Find where the given text appears and provide that cell's center as (X, Y) coordinate. 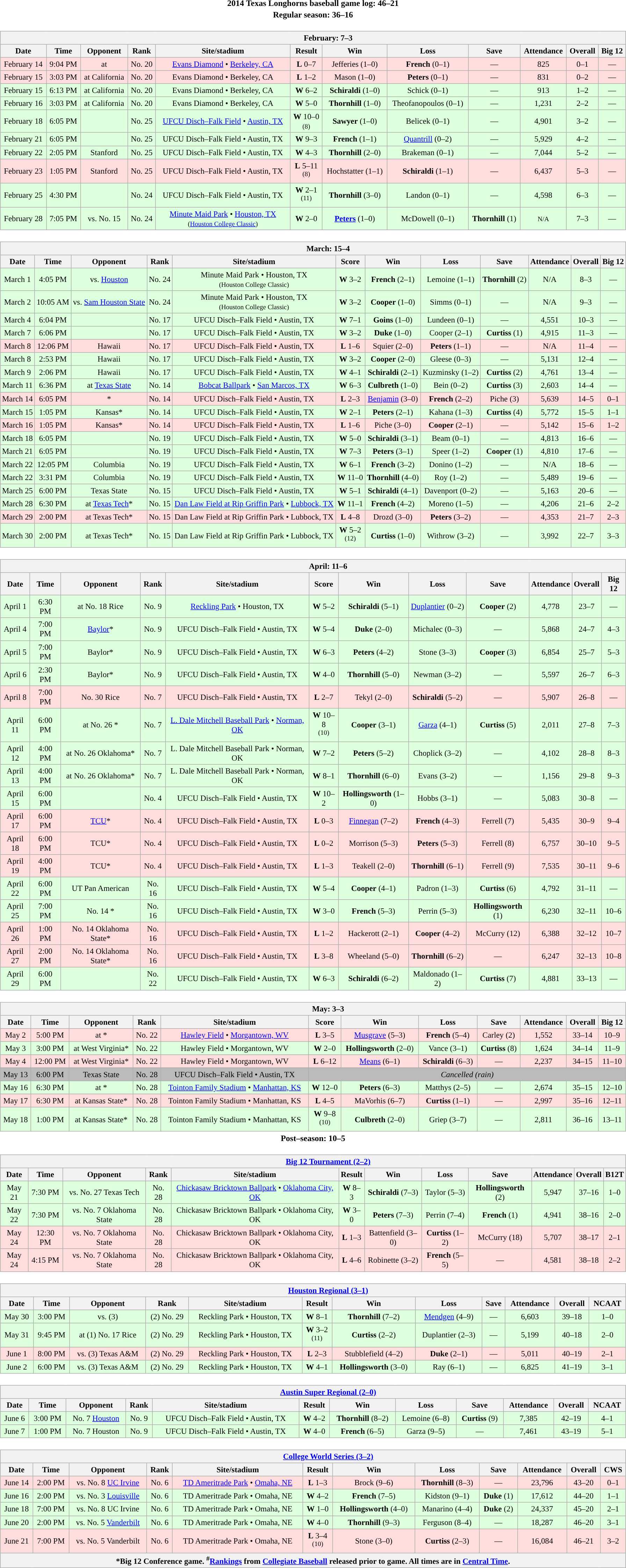
4,778 (551, 607)
March 18 (17, 438)
32–13 (587, 956)
Curtiss (2–2) (374, 1335)
March 14 (17, 399)
at No. 26 * (101, 725)
W 9–8(10) (325, 1119)
Beam (0–1) (451, 438)
February 16 (23, 103)
March 9 (17, 372)
April 22 (15, 889)
Schiraldi (1–0) (355, 90)
Peters (4–2) (373, 652)
Ferrell (7) (498, 821)
Duplantier (2–3) (449, 1335)
Piche (3–0) (393, 425)
Sawyer (1–0) (355, 122)
Brock (9–6) (374, 1483)
Lundeen (0–1) (451, 320)
5:00 PM (50, 1035)
12–10 (612, 1088)
Cooper (2) (498, 607)
46–21 (583, 1541)
6,388 (551, 934)
46–20 (583, 1522)
Matthys (2–5) (448, 1088)
Duke (2) (498, 1509)
Duplantier (0–2) (438, 607)
Thornhill (4–0) (393, 478)
Gleese (0–3) (451, 359)
March 2 (17, 302)
17,612 (542, 1496)
French (4–2) (393, 504)
Choplick (3–2) (438, 753)
L 5–11(8) (306, 171)
Benjamin (3–0) (393, 399)
Carley (2) (499, 1035)
5,011 (530, 1353)
McCurry (12) (498, 934)
Stone (3–3) (438, 652)
Simms (0–1) (451, 302)
Duke (2–1) (449, 1353)
28–8 (587, 753)
38–18 (589, 1260)
L 4–8 (350, 517)
Quantrill (0–2) (428, 139)
4,581 (553, 1260)
5,597 (551, 674)
Curtiss (1–2) (445, 1237)
12:06 PM (53, 346)
February: 7–3 (313, 38)
June 18 (17, 1509)
29–8 (587, 776)
Thornhill (6–1) (438, 866)
3,992 (550, 535)
French (0–1) (428, 64)
10–8 (613, 956)
14–5 (586, 399)
L 0–3 (323, 821)
Hollingsworth (4–0) (374, 1509)
39–18 (572, 1316)
4:15 PM (45, 1260)
Peters (7–3) (393, 1215)
French (3–2) (393, 464)
Goins (1–0) (393, 320)
June 20 (17, 1522)
Culbreth (2–0) (380, 1119)
March 4 (17, 320)
April 15 (15, 798)
38–16 (589, 1215)
32–12 (587, 934)
April 4 (15, 629)
5,131 (550, 359)
at Texas State (109, 385)
30–8 (587, 798)
13–11 (612, 1119)
4,915 (550, 333)
11–4 (586, 346)
Peters (5–3) (438, 843)
831 (544, 77)
30–11 (587, 866)
17–6 (586, 451)
at No. 18 Rice (101, 607)
4,761 (550, 372)
4,813 (550, 438)
Bein (0–2) (451, 385)
Griep (3–7) (448, 1119)
5,707 (553, 1237)
Theofanopoulos (0–1) (428, 103)
June 21 (17, 1541)
21–7 (586, 517)
Donino (1–2) (451, 464)
Thornhill (5–0) (373, 674)
June 14 (17, 1483)
Thornhill (7–2) (374, 1316)
L 3–5 (325, 1035)
Garza (9–5) (426, 1431)
April 1 (15, 607)
42–19 (571, 1418)
Teakell (2–0) (373, 866)
30–10 (587, 843)
April 13 (15, 776)
Hackerott (2–1) (373, 934)
20–6 (586, 491)
5,083 (551, 798)
Morrison (5–3) (373, 843)
4,792 (551, 889)
Speer (1–2) (451, 451)
May 18 (16, 1119)
February 23 (23, 171)
4,353 (550, 517)
6,757 (551, 843)
Peters (3–1) (393, 451)
Austin Super Regional (2–0) (313, 1392)
6:04 PM (53, 320)
33–14 (583, 1035)
February 18 (23, 122)
May 17 (16, 1101)
May 30 (17, 1316)
Big 12 Tournament (2–2) (313, 1161)
L 0–2 (323, 843)
5,772 (550, 412)
2:53 PM (53, 359)
36–16 (583, 1119)
March 11 (17, 385)
Hollingsworth (2) (500, 1193)
February 28 (23, 219)
May 16 (16, 1088)
40–19 (572, 1353)
March 25 (17, 491)
March 16 (17, 425)
Peters (1–0) (355, 219)
10–9 (612, 1035)
6,603 (530, 1316)
Musgrave (5–3) (380, 1035)
Tekyl (2–0) (373, 697)
18,287 (542, 1522)
5,163 (550, 491)
4,901 (544, 122)
9:45 PM (52, 1335)
4,941 (553, 1215)
Peters (0–1) (428, 77)
26–7 (587, 674)
February 25 (23, 195)
4:05 PM (53, 280)
May 2 (16, 1035)
Ferguson (8–4) (447, 1522)
Peters (1–1) (451, 346)
2,237 (543, 1061)
Thornhill (6–2) (438, 956)
Cooper (3) (498, 652)
4–1 (607, 1418)
April 5 (15, 652)
5,199 (530, 1335)
2,997 (543, 1101)
Evans (3–2) (438, 776)
Taylor (5–3) (445, 1193)
5,929 (544, 139)
5,947 (553, 1193)
W 12–0 (325, 1088)
6:06 PM (53, 333)
February 14 (23, 64)
French (5–5) (445, 1260)
March 21 (17, 451)
825 (544, 64)
9–5 (613, 843)
Thornhill (1) (494, 219)
2:05 PM (64, 152)
Moreno (1–5) (451, 504)
1,231 (544, 103)
913 (544, 90)
Means (6–1) (380, 1061)
Perrin (7–4) (445, 1215)
L 3–8 (323, 956)
1,156 (551, 776)
W 6–1 (350, 464)
Curtiss (5) (498, 725)
April: 11–6 (313, 566)
23,796 (542, 1483)
Drozd (3–0) (393, 517)
Peters (3–2) (451, 517)
7,044 (544, 152)
W 9–3 (306, 139)
February 22 (23, 152)
Thornhill (8–3) (447, 1483)
34–15 (583, 1061)
Michalec (0–3) (438, 629)
W 11–1 (350, 504)
Schiraldi (4–1) (393, 491)
14–4 (586, 385)
5–2 (583, 152)
38–17 (589, 1237)
10:05 AM (53, 302)
vs. No. 15 (104, 219)
Curtiss (8) (499, 1048)
6,437 (544, 171)
Schick (0–1) (428, 90)
Duke (1–0) (393, 333)
Lemoine (1–1) (451, 280)
French (2–2) (451, 399)
UT Pan American (101, 889)
10–7 (613, 934)
June 6 (15, 1418)
45–20 (583, 1509)
Curtiss (4) (504, 412)
June 7 (15, 1431)
May 13 (16, 1074)
March 1 (17, 280)
Hobbs (3–1) (438, 798)
Robinette (3–2) (393, 1260)
24,337 (542, 1509)
2:06 PM (53, 372)
March 28 (17, 504)
3–3 (613, 535)
March: 15–4 (313, 248)
5,868 (551, 629)
4,102 (551, 753)
43–20 (583, 1483)
at (1) No. 17 Rice (108, 1335)
April 29 (15, 979)
2,011 (551, 725)
Mendgen (4–9) (449, 1316)
Peters (5–2) (373, 753)
W 1–0 (318, 1509)
6,230 (551, 911)
6,247 (551, 956)
W 6–2 (306, 90)
35–15 (583, 1088)
May 22 (14, 1215)
Padron (1–3) (438, 889)
12:00 PM (50, 1061)
vs. No. 27 Texas Tech (104, 1193)
21–6 (586, 504)
April 26 (15, 934)
Brakeman (0–1) (428, 152)
Garza (4–1) (438, 725)
34–14 (583, 1048)
32–11 (587, 911)
Landon (0–1) (428, 195)
2,603 (550, 385)
April 18 (15, 843)
College World Series (3–2) (313, 1457)
7,535 (551, 866)
McCurry (18) (500, 1237)
Duke (2–0) (373, 629)
2,674 (543, 1088)
24–7 (587, 629)
May 31 (17, 1335)
9–4 (613, 821)
Cooper (1) (504, 451)
French (5–3) (373, 911)
Manarino (4–4) (447, 1509)
W 7–1 (350, 320)
Withrow (3–2) (451, 535)
44–20 (583, 1496)
13–4 (586, 372)
Schiraldi (1–1) (428, 171)
June 16 (17, 1496)
French (7–5) (374, 1496)
Stubblefield (4–2) (374, 1353)
Hollingsworth (1) (498, 911)
French (5–4) (448, 1035)
27–8 (587, 725)
Piche (3) (504, 399)
W 8–3 (351, 1193)
4–3 (613, 629)
Houston Regional (3–1) (313, 1290)
4,810 (550, 451)
* (109, 399)
1,552 (543, 1035)
6:36 PM (53, 385)
2–3 (613, 517)
26–8 (587, 697)
Schiraldi (6–3) (448, 1061)
43–19 (571, 1431)
4,598 (544, 195)
B12T (614, 1175)
5,639 (550, 399)
April 8 (15, 697)
March 30 (17, 535)
25–7 (587, 652)
18–6 (586, 464)
8:00 PM (52, 1353)
Hollingsworth (2–0) (380, 1048)
Cooper (3–1) (373, 725)
Ferrell (9) (498, 866)
French (2–1) (393, 280)
30–9 (587, 821)
Jefferies (1–0) (355, 64)
W 4–3 (306, 152)
vs. Sam Houston State (109, 302)
Thornhill (3–0) (355, 195)
May: 3–3 (313, 1009)
12:05 PM (53, 464)
Curtiss (1–0) (393, 535)
23–7 (587, 607)
9:04 PM (64, 64)
Vance (3–1) (448, 1048)
9–6 (613, 866)
L 2–7 (323, 697)
Maldonado (1–2) (438, 979)
10–6 (613, 911)
W 2–1 (350, 412)
Cooper (2–0) (393, 359)
Finnegan (7–2) (373, 821)
Thornhill (2) (504, 280)
W 10–2 (323, 798)
French (1) (500, 1215)
12–11 (612, 1101)
22–7 (586, 535)
W 7–2 (323, 753)
Schiraldi (7–3) (393, 1193)
3:31 PM (53, 478)
Stone (3–0) (374, 1541)
Curtiss (2–3) (447, 1541)
French (6–5) (363, 1431)
May 4 (16, 1061)
6,854 (551, 652)
5,907 (551, 697)
April 12 (15, 753)
W 11–0 (350, 478)
Roy (1–2) (451, 478)
W 7–3 (350, 451)
Cancelled (rain) (467, 1074)
19–6 (586, 478)
W 3–2(11) (317, 1335)
11–3 (586, 333)
Hochstatter (1–1) (355, 171)
vs. (3) (108, 1316)
April 19 (15, 866)
5,489 (550, 478)
April 17 (15, 821)
Wheeland (5–0) (373, 956)
Squier (2–0) (393, 346)
W 10–0(8) (306, 122)
April 11 (15, 725)
1,624 (543, 1048)
June 1 (17, 1353)
Mason (1–0) (355, 77)
CWS (613, 1470)
W 2–1(11) (306, 195)
40–18 (572, 1335)
7,385 (529, 1418)
McDowell (0–1) (428, 219)
37–16 (589, 1193)
Thornhill (1–0) (355, 103)
Peters (2–1) (393, 412)
W 5–2(12) (350, 535)
Lemoine (6–8) (426, 1418)
Thornhill (2–0) (355, 152)
W 5–2 (323, 607)
Duke (1) (498, 1496)
2:30 PM (45, 674)
No. 30 Rice (101, 697)
L 3–4(10) (318, 1541)
Kuzminsky (1–2) (451, 372)
Peters (6–3) (380, 1088)
31–11 (587, 889)
Schiraldi (5–2) (438, 697)
Curtiss (1–1) (448, 1101)
L 4–5 (325, 1101)
W 10–8(10) (323, 725)
April 27 (15, 956)
15–6 (586, 425)
Kidston (9–1) (447, 1496)
6:13 PM (64, 90)
at (104, 64)
L 4–6 (351, 1260)
March 7 (17, 333)
French (4–3) (438, 821)
Kahana (1–3) (451, 412)
March 29 (17, 517)
4,551 (550, 320)
May 21 (14, 1193)
April 6 (15, 674)
February 21 (23, 139)
16,084 (542, 1541)
0–2 (583, 77)
Battenfield (3–0) (393, 1237)
No. 14 * (101, 911)
2,811 (543, 1119)
Ray (6–1) (449, 1367)
11–9 (612, 1048)
W 5–1 (350, 491)
Curtiss (7) (498, 979)
Schiraldi (3–1) (393, 438)
7:05 PM (64, 219)
Belicek (0–1) (428, 122)
Thornhill (9–3) (374, 1522)
4:30 PM (64, 195)
Thornhill (8–2) (363, 1418)
Schiraldi (5–1) (373, 607)
Curtiss (2) (504, 372)
Cooper (4–2) (438, 934)
Hollingsworth (1–0) (373, 798)
Ferrell (8) (498, 843)
12–4 (586, 359)
12:30 PM (45, 1237)
Thornhill (6–0) (373, 776)
French (1–1) (355, 139)
vs. Houston (109, 280)
vs. No. 3 Louisville (108, 1496)
15–5 (586, 412)
Curtiss (9) (480, 1418)
Curtiss (6) (498, 889)
5,142 (550, 425)
4,881 (551, 979)
Curtiss (1) (504, 333)
April 25 (15, 911)
Newman (3–2) (438, 674)
March 15 (17, 412)
33–13 (587, 979)
Schiraldi (2–1) (393, 372)
Hollingsworth (3–0) (374, 1367)
Culbreth (1–0) (393, 385)
5–1 (607, 1431)
11–10 (612, 1061)
*Big 12 Conference game. #Rankings from Collegiate Baseball released prior to game. All times are in Central Time. (313, 1560)
Cooper (1–0) (393, 302)
6,825 (530, 1367)
35–16 (583, 1101)
L 6–12 (325, 1061)
16–6 (586, 438)
Davenport (0–2) (451, 491)
41–19 (572, 1367)
May 3 (16, 1048)
5,435 (551, 821)
7,461 (529, 1431)
L 0–7 (306, 64)
MaVorhis (6–7) (380, 1101)
4,206 (550, 504)
10–3 (586, 320)
4–2 (583, 139)
Bobcat Ballpark • San Marcos, TX (254, 385)
Curtiss (3) (504, 385)
Cooper (4–1) (373, 889)
Schiraldi (6–2) (373, 979)
June 2 (17, 1367)
Perrin (5–3) (438, 911)
